Identify which cell holds the provided text, then report its (X, Y) central coordinate. 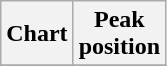
Peakposition (119, 34)
Chart (37, 34)
